Locate the cell with the specified text and output its (x, y) center coordinate. 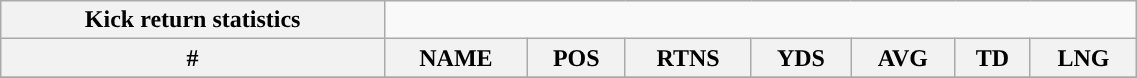
RTNS (688, 58)
Kick return statistics (193, 20)
AVG (903, 58)
YDS (801, 58)
NAME (456, 58)
POS (576, 58)
LNG (1084, 58)
TD (992, 58)
# (193, 58)
